Output the [x, y] coordinate of the center of the cell containing the given text.  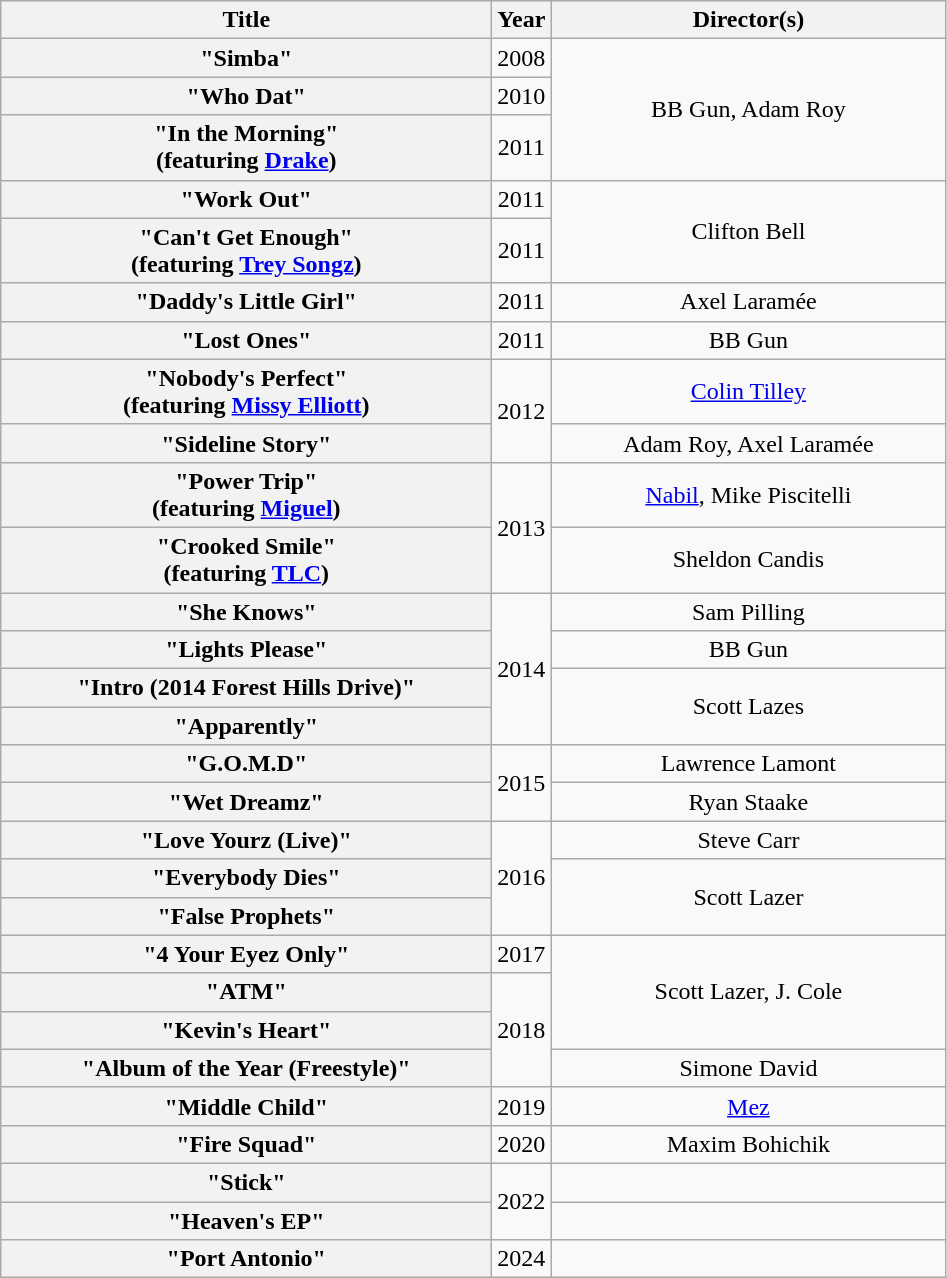
"Lights Please" [246, 650]
2019 [522, 1106]
2013 [522, 527]
Scott Lazes [748, 707]
2016 [522, 878]
"Sideline Story" [246, 443]
"Everybody Dies" [246, 878]
"Lost Ones" [246, 340]
2020 [522, 1144]
2014 [522, 668]
"Port Antonio" [246, 1259]
BB Gun, Adam Roy [748, 110]
Nabil, Mike Piscitelli [748, 494]
"Power Trip"(featuring Miguel) [246, 494]
Adam Roy, Axel Laramée [748, 443]
"Work Out" [246, 199]
Year [522, 20]
"Crooked Smile"(featuring TLC) [246, 560]
"Simba" [246, 58]
"Daddy's Little Girl" [246, 302]
"False Prophets" [246, 916]
"ATM" [246, 992]
Maxim Bohichik [748, 1144]
Steve Carr [748, 840]
"4 Your Eyez Only" [246, 954]
Clifton Bell [748, 232]
Mez [748, 1106]
2012 [522, 410]
Scott Lazer, J. Cole [748, 992]
"Fire Squad" [246, 1144]
Ryan Staake [748, 802]
"She Knows" [246, 611]
"In the Morning"(featuring Drake) [246, 148]
Sheldon Candis [748, 560]
2018 [522, 1030]
"Can't Get Enough"(featuring Trey Songz) [246, 250]
2008 [522, 58]
"Middle Child" [246, 1106]
2024 [522, 1259]
"Stick" [246, 1182]
Axel Laramée [748, 302]
2010 [522, 96]
2022 [522, 1201]
"Wet Dreamz" [246, 802]
Scott Lazer [748, 897]
"Intro (2014 Forest Hills Drive)" [246, 688]
2015 [522, 783]
"Who Dat" [246, 96]
"Kevin's Heart" [246, 1030]
Sam Pilling [748, 611]
"Nobody's Perfect"(featuring Missy Elliott) [246, 392]
"Album of the Year (Freestyle)" [246, 1068]
"Apparently" [246, 726]
"Heaven's EP" [246, 1221]
Title [246, 20]
2017 [522, 954]
Lawrence Lamont [748, 764]
"G.O.M.D" [246, 764]
Simone David [748, 1068]
"Love Yourz (Live)" [246, 840]
Director(s) [748, 20]
Colin Tilley [748, 392]
